Identify which cell holds the provided text, then report its [X, Y] central coordinate. 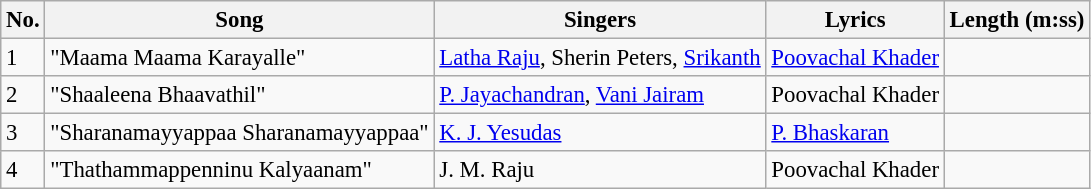
K. J. Yesudas [600, 133]
4 [23, 170]
2 [23, 95]
P. Jayachandran, Vani Jairam [600, 95]
"Thathammappenninu Kalyaanam" [240, 170]
Latha Raju, Sherin Peters, Srikanth [600, 58]
Length (m:ss) [1016, 20]
3 [23, 133]
"Maama Maama Karayalle" [240, 58]
Singers [600, 20]
Song [240, 20]
Lyrics [855, 20]
"Sharanamayyappaa Sharanamayyappaa" [240, 133]
"Shaaleena Bhaavathil" [240, 95]
J. M. Raju [600, 170]
1 [23, 58]
P. Bhaskaran [855, 133]
No. [23, 20]
